Determine the (X, Y) coordinate at the center of the cell enclosing the given text.  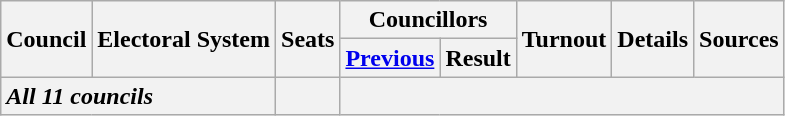
Previous (390, 58)
Seats (308, 39)
Council (46, 39)
Details (653, 39)
Electoral System (184, 39)
Turnout (564, 39)
Result (478, 58)
Councillors (428, 20)
Sources (740, 39)
All 11 councils (138, 96)
